Determine the (X, Y) coordinate at the center of the cell enclosing the given text.  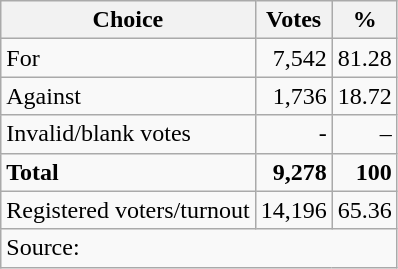
Choice (128, 20)
9,278 (294, 172)
Votes (294, 20)
81.28 (364, 58)
7,542 (294, 58)
For (128, 58)
Against (128, 96)
14,196 (294, 210)
– (364, 134)
65.36 (364, 210)
% (364, 20)
Total (128, 172)
Source: (199, 248)
100 (364, 172)
1,736 (294, 96)
Invalid/blank votes (128, 134)
- (294, 134)
Registered voters/turnout (128, 210)
18.72 (364, 96)
